Detect which cell encompasses the target text, then output its [X, Y] center coordinate. 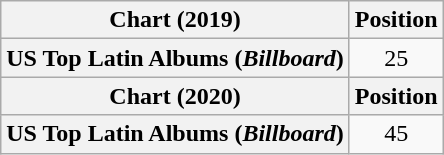
Chart (2019) [176, 20]
45 [396, 134]
Chart (2020) [176, 96]
25 [396, 58]
